For the text-containing cell, return its midpoint in (X, Y) coordinate format. 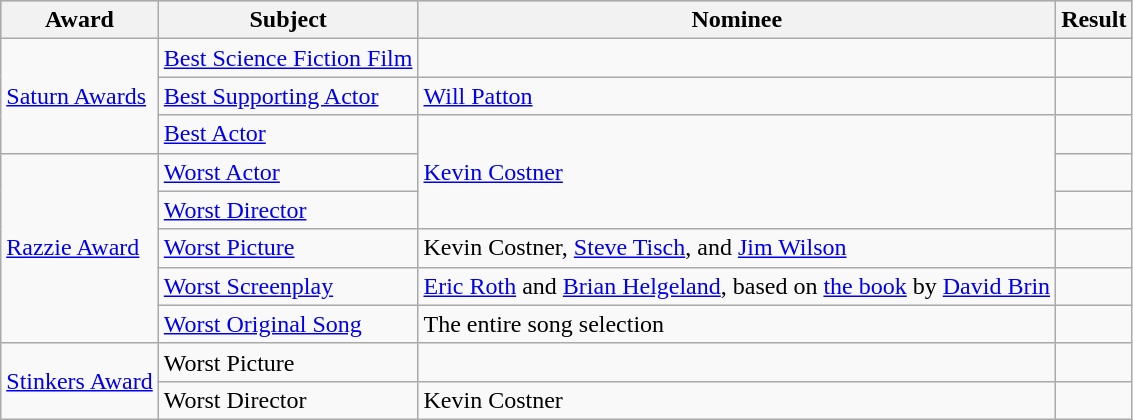
Best Supporting Actor (288, 96)
Nominee (737, 20)
Result (1094, 20)
Award (80, 20)
Kevin Costner, Steve Tisch, and Jim Wilson (737, 248)
Worst Screenplay (288, 286)
Best Actor (288, 134)
Saturn Awards (80, 96)
Worst Original Song (288, 324)
Stinkers Award (80, 381)
Eric Roth and Brian Helgeland, based on the book by David Brin (737, 286)
Best Science Fiction Film (288, 58)
The entire song selection (737, 324)
Will Patton (737, 96)
Razzie Award (80, 248)
Worst Actor (288, 172)
Subject (288, 20)
